For the text-containing cell, return its midpoint in (x, y) coordinate format. 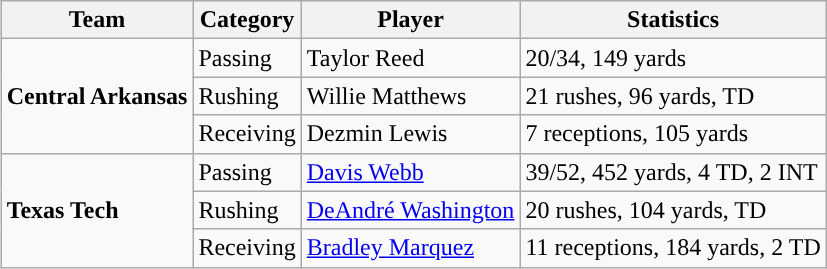
21 rushes, 96 yards, TD (673, 96)
Willie Matthews (410, 96)
20/34, 149 yards (673, 58)
Dezmin Lewis (410, 134)
Texas Tech (97, 210)
Category (247, 20)
Central Arkansas (97, 96)
20 rushes, 104 yards, TD (673, 210)
Statistics (673, 20)
Team (97, 20)
Davis Webb (410, 172)
7 receptions, 105 yards (673, 134)
DeAndré Washington (410, 210)
39/52, 452 yards, 4 TD, 2 INT (673, 172)
Bradley Marquez (410, 248)
11 receptions, 184 yards, 2 TD (673, 248)
Player (410, 20)
Taylor Reed (410, 58)
